Output the [x, y] coordinate of the center of the cell containing the given text.  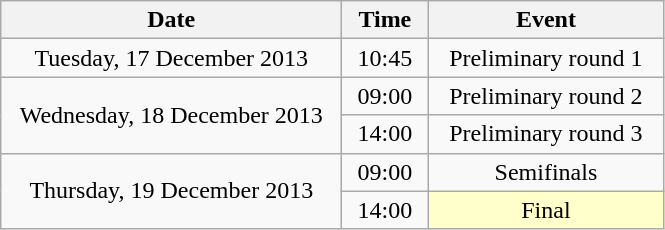
Preliminary round 2 [546, 96]
Semifinals [546, 172]
Tuesday, 17 December 2013 [172, 58]
Wednesday, 18 December 2013 [172, 115]
Time [385, 20]
Event [546, 20]
Preliminary round 1 [546, 58]
Final [546, 210]
Preliminary round 3 [546, 134]
Thursday, 19 December 2013 [172, 191]
10:45 [385, 58]
Date [172, 20]
